Extract the (X, Y) coordinate from the center of the cell holding the provided text.  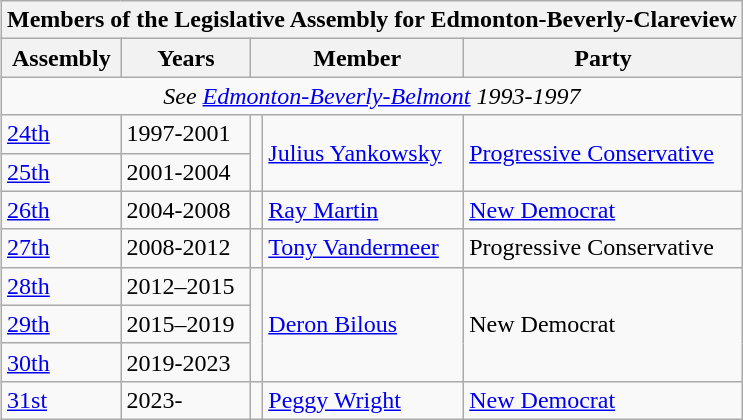
29th (62, 324)
1997-2001 (186, 134)
See Edmonton-Beverly-Belmont 1993-1997 (372, 96)
Member (358, 58)
Deron Bilous (364, 324)
Peggy Wright (364, 400)
26th (62, 210)
2012–2015 (186, 286)
2019-2023 (186, 362)
30th (62, 362)
Years (186, 58)
Julius Yankowsky (364, 153)
2001-2004 (186, 172)
Party (604, 58)
24th (62, 134)
Tony Vandermeer (364, 248)
27th (62, 248)
Members of the Legislative Assembly for Edmonton-Beverly-Clareview (372, 20)
2015–2019 (186, 324)
Ray Martin (364, 210)
28th (62, 286)
2023- (186, 400)
31st (62, 400)
2004-2008 (186, 210)
25th (62, 172)
2008-2012 (186, 248)
Assembly (62, 58)
